Identify which cell holds the provided text, then report its (X, Y) central coordinate. 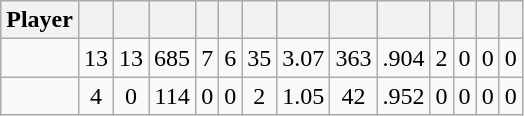
363 (354, 58)
685 (172, 58)
6 (230, 58)
1.05 (304, 96)
114 (172, 96)
.952 (404, 96)
7 (208, 58)
Player (40, 20)
35 (260, 58)
3.07 (304, 58)
.904 (404, 58)
4 (96, 96)
42 (354, 96)
